Provide the (X, Y) coordinate of the cell's center where the given text is located.  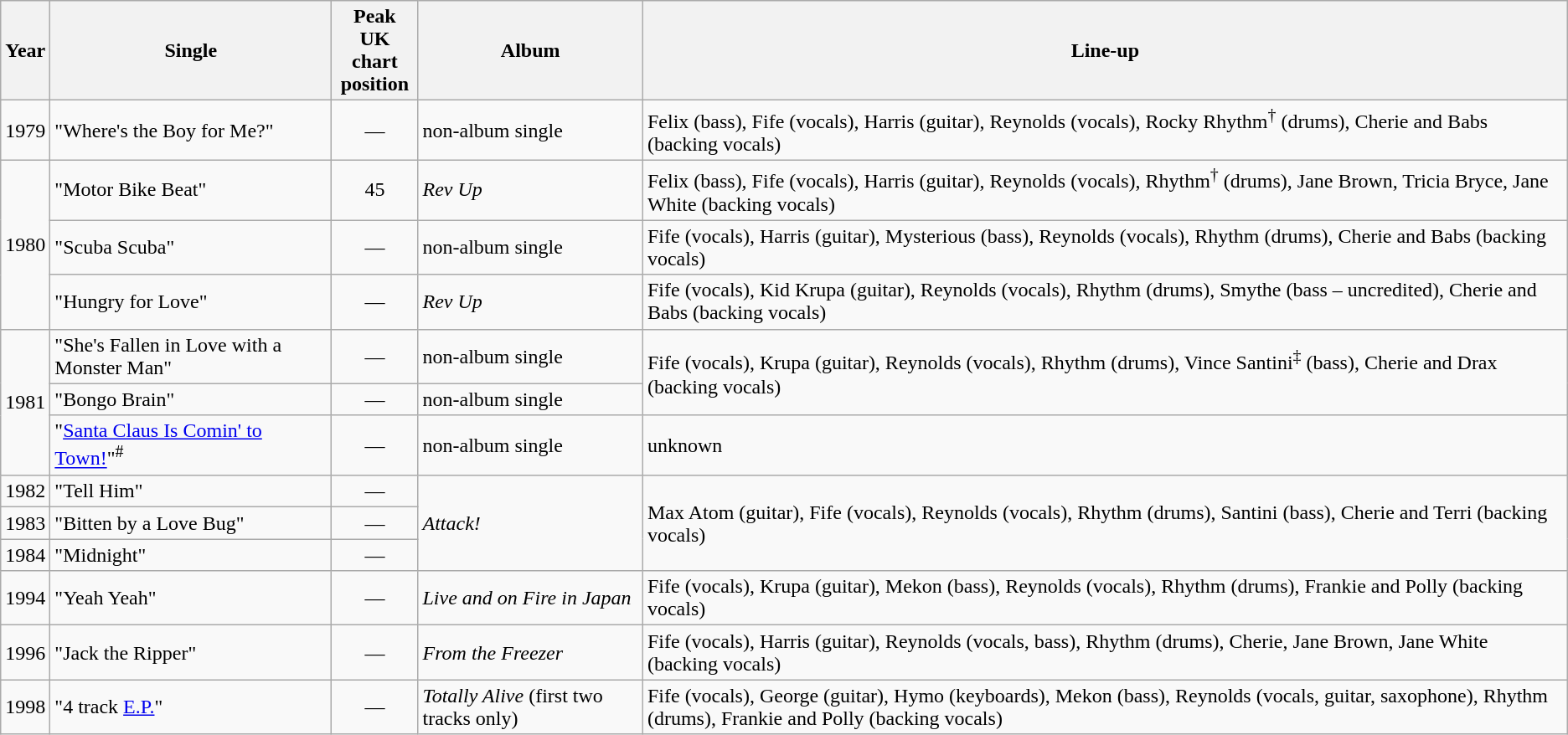
"Jack the Ripper" (191, 653)
Live and on Fire in Japan (530, 598)
"Yeah Yeah" (191, 598)
Year (25, 50)
"Midnight" (191, 555)
1981 (25, 402)
Fife (vocals), Kid Krupa (guitar), Reynolds (vocals), Rhythm (drums), Smythe (bass – uncredited), Cherie and Babs (backing vocals) (1105, 301)
Fife (vocals), Harris (guitar), Reynolds (vocals, bass), Rhythm (drums), Cherie, Jane Brown, Jane White (backing vocals) (1105, 653)
1982 (25, 491)
PeakUK chartposition (375, 50)
"Scuba Scuba" (191, 248)
1979 (25, 131)
1983 (25, 523)
Felix (bass), Fife (vocals), Harris (guitar), Reynolds (vocals), Rocky Rhythm† (drums), Cherie and Babs (backing vocals) (1105, 131)
"Santa Claus Is Comin' to Town!"# (191, 445)
"Hungry for Love" (191, 301)
Felix (bass), Fife (vocals), Harris (guitar), Reynolds (vocals), Rhythm† (drums), Jane Brown, Tricia Bryce, Jane White (backing vocals) (1105, 190)
1996 (25, 653)
"Motor Bike Beat" (191, 190)
"4 track E.P." (191, 707)
"Tell Him" (191, 491)
Totally Alive (first two tracks only) (530, 707)
Single (191, 50)
"Where's the Boy for Me?" (191, 131)
Fife (vocals), Krupa (guitar), Mekon (bass), Reynolds (vocals), Rhythm (drums), Frankie and Polly (backing vocals) (1105, 598)
1980 (25, 244)
"She's Fallen in Love with a Monster Man" (191, 357)
45 (375, 190)
1994 (25, 598)
unknown (1105, 445)
1998 (25, 707)
Fife (vocals), Harris (guitar), Mysterious (bass), Reynolds (vocals), Rhythm (drums), Cherie and Babs (backing vocals) (1105, 248)
"Bitten by a Love Bug" (191, 523)
From the Freezer (530, 653)
Max Atom (guitar), Fife (vocals), Reynolds (vocals), Rhythm (drums), Santini (bass), Cherie and Terri (backing vocals) (1105, 523)
1984 (25, 555)
"Bongo Brain" (191, 399)
Attack! (530, 523)
Line-up (1105, 50)
Fife (vocals), Krupa (guitar), Reynolds (vocals), Rhythm (drums), Vince Santini‡ (bass), Cherie and Drax (backing vocals) (1105, 372)
Album (530, 50)
